Pinpoint the cell where the given text exists, returning its (x, y) midpoint coordinate. 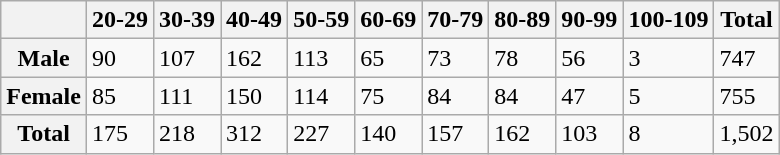
113 (322, 58)
100-109 (668, 20)
50-59 (322, 20)
Female (44, 96)
78 (522, 58)
56 (590, 58)
227 (322, 134)
75 (388, 96)
103 (590, 134)
73 (456, 58)
755 (746, 96)
747 (746, 58)
1,502 (746, 134)
90-99 (590, 20)
150 (254, 96)
312 (254, 134)
175 (120, 134)
157 (456, 134)
Male (44, 58)
114 (322, 96)
5 (668, 96)
111 (186, 96)
218 (186, 134)
30-39 (186, 20)
80-89 (522, 20)
8 (668, 134)
40-49 (254, 20)
70-79 (456, 20)
140 (388, 134)
3 (668, 58)
85 (120, 96)
20-29 (120, 20)
107 (186, 58)
90 (120, 58)
65 (388, 58)
60-69 (388, 20)
47 (590, 96)
